Return the (x, y) coordinate for the center point of the cell that contains the specified text.  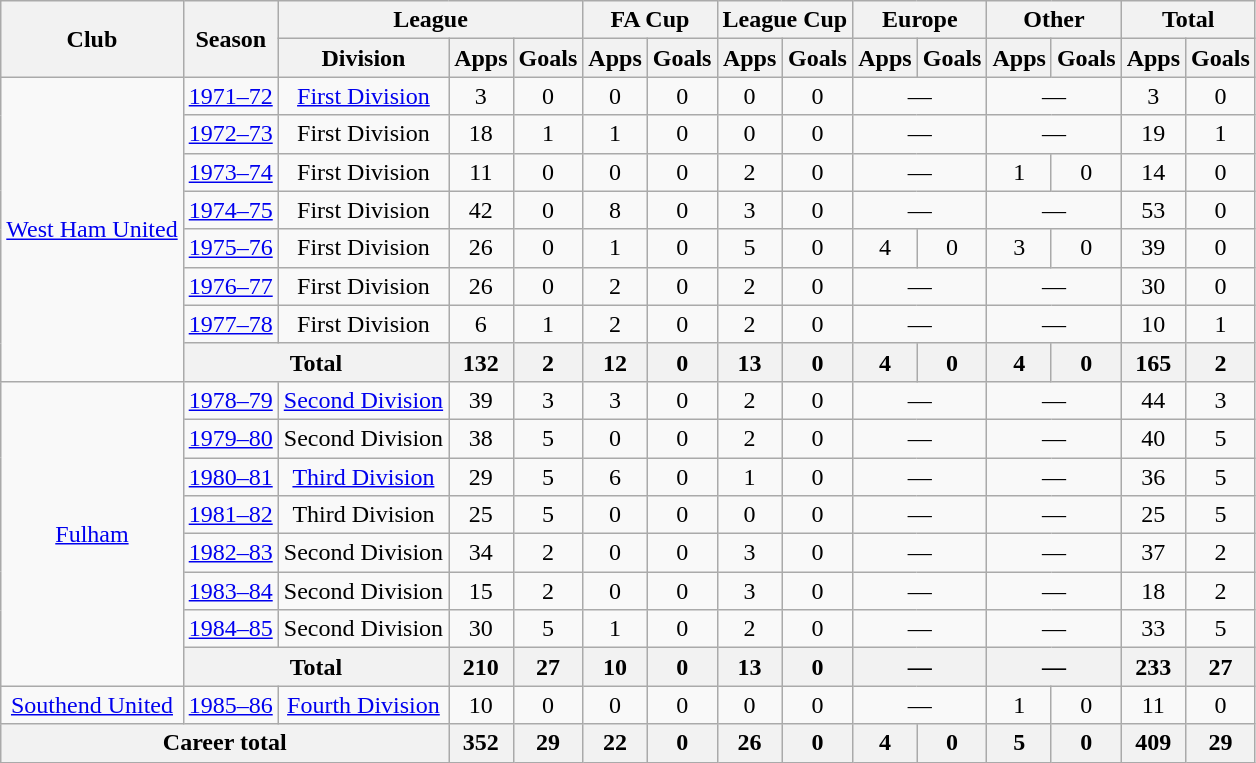
42 (481, 210)
352 (481, 743)
1976–77 (230, 286)
15 (481, 591)
38 (481, 438)
Europe (920, 20)
1974–75 (230, 210)
34 (481, 553)
40 (1153, 438)
1981–82 (230, 515)
Season (230, 39)
1977–78 (230, 324)
12 (615, 362)
233 (1153, 667)
FA Cup (650, 20)
1978–79 (230, 400)
1973–74 (230, 172)
22 (615, 743)
Career total (225, 743)
Fourth Division (363, 705)
210 (481, 667)
33 (1153, 629)
Fulham (92, 533)
8 (615, 210)
53 (1153, 210)
165 (1153, 362)
36 (1153, 477)
West Ham United (92, 229)
1979–80 (230, 438)
League Cup (785, 20)
Southend United (92, 705)
1972–73 (230, 134)
Club (92, 39)
1975–76 (230, 248)
Division (363, 58)
409 (1153, 743)
1985–86 (230, 705)
37 (1153, 553)
132 (481, 362)
1984–85 (230, 629)
1980–81 (230, 477)
19 (1153, 134)
1971–72 (230, 96)
League (430, 20)
44 (1153, 400)
1983–84 (230, 591)
14 (1153, 172)
Other (1054, 20)
1982–83 (230, 553)
